Find where the given text appears and provide that cell's center as [X, Y] coordinate. 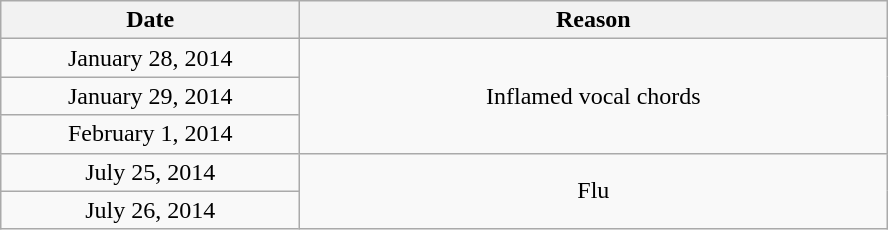
Reason [594, 20]
July 26, 2014 [150, 210]
Flu [594, 191]
January 29, 2014 [150, 96]
January 28, 2014 [150, 58]
February 1, 2014 [150, 134]
Date [150, 20]
July 25, 2014 [150, 172]
Inflamed vocal chords [594, 96]
